From the cell containing the given text, extract its center point as (x, y) coordinate. 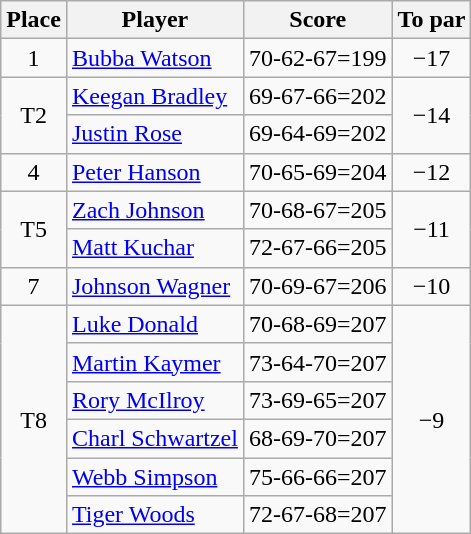
73-64-70=207 (318, 362)
Martin Kaymer (154, 362)
Score (318, 20)
Rory McIlroy (154, 400)
Justin Rose (154, 134)
−14 (432, 115)
70-68-69=207 (318, 324)
Place (34, 20)
73-69-65=207 (318, 400)
−12 (432, 172)
T8 (34, 419)
T5 (34, 229)
T2 (34, 115)
Luke Donald (154, 324)
Johnson Wagner (154, 286)
72-67-68=207 (318, 515)
75-66-66=207 (318, 477)
1 (34, 58)
−17 (432, 58)
Peter Hanson (154, 172)
−9 (432, 419)
−11 (432, 229)
−10 (432, 286)
70-68-67=205 (318, 210)
Tiger Woods (154, 515)
Zach Johnson (154, 210)
To par (432, 20)
68-69-70=207 (318, 438)
Webb Simpson (154, 477)
Keegan Bradley (154, 96)
72-67-66=205 (318, 248)
Bubba Watson (154, 58)
Player (154, 20)
Charl Schwartzel (154, 438)
69-64-69=202 (318, 134)
69-67-66=202 (318, 96)
4 (34, 172)
70-65-69=204 (318, 172)
70-62-67=199 (318, 58)
7 (34, 286)
70-69-67=206 (318, 286)
Matt Kuchar (154, 248)
